Determine the [x, y] coordinate at the center of the cell enclosing the given text.  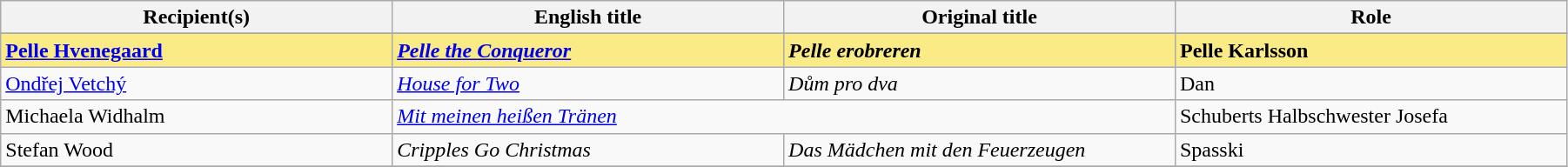
Dan [1370, 83]
Spasski [1370, 150]
Pelle Hvenegaard [197, 50]
Pelle the Conqueror [588, 50]
Ondřej Vetchý [197, 83]
Recipient(s) [197, 17]
Pelle erobreren [980, 50]
Original title [980, 17]
Dům pro dva [980, 83]
Mit meinen heißen Tränen [784, 117]
English title [588, 17]
Das Mädchen mit den Feuerzeugen [980, 150]
Stefan Wood [197, 150]
House for Two [588, 83]
Cripples Go Christmas [588, 150]
Michaela Widhalm [197, 117]
Schuberts Halbschwester Josefa [1370, 117]
Role [1370, 17]
Pelle Karlsson [1370, 50]
